Capture the cell that displays the provided text and extract its [x, y] central coordinate. 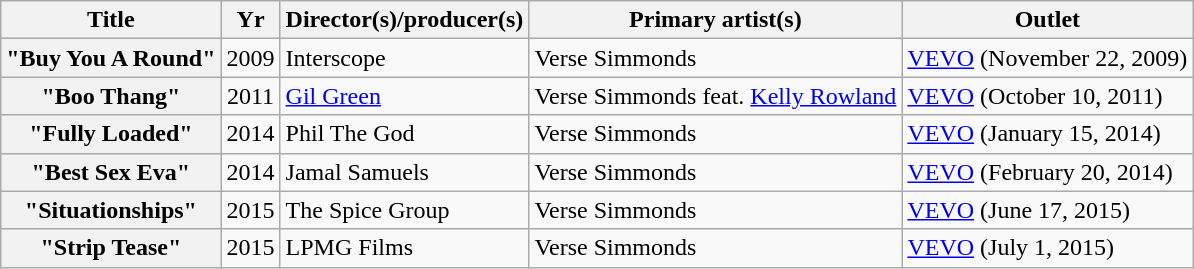
"Fully Loaded" [111, 134]
Outlet [1048, 20]
2009 [250, 58]
Title [111, 20]
VEVO (July 1, 2015) [1048, 248]
VEVO (February 20, 2014) [1048, 172]
Verse Simmonds feat. Kelly Rowland [716, 96]
VEVO (January 15, 2014) [1048, 134]
VEVO (October 10, 2011) [1048, 96]
VEVO (June 17, 2015) [1048, 210]
"Strip Tease" [111, 248]
Phil The God [404, 134]
"Situationships" [111, 210]
"Boo Thang" [111, 96]
"Buy You A Round" [111, 58]
2011 [250, 96]
Yr [250, 20]
Interscope [404, 58]
Director(s)/producer(s) [404, 20]
LPMG Films [404, 248]
Jamal Samuels [404, 172]
Gil Green [404, 96]
Primary artist(s) [716, 20]
VEVO (November 22, 2009) [1048, 58]
"Best Sex Eva" [111, 172]
The Spice Group [404, 210]
